Identify which cell holds the provided text, then report its [X, Y] central coordinate. 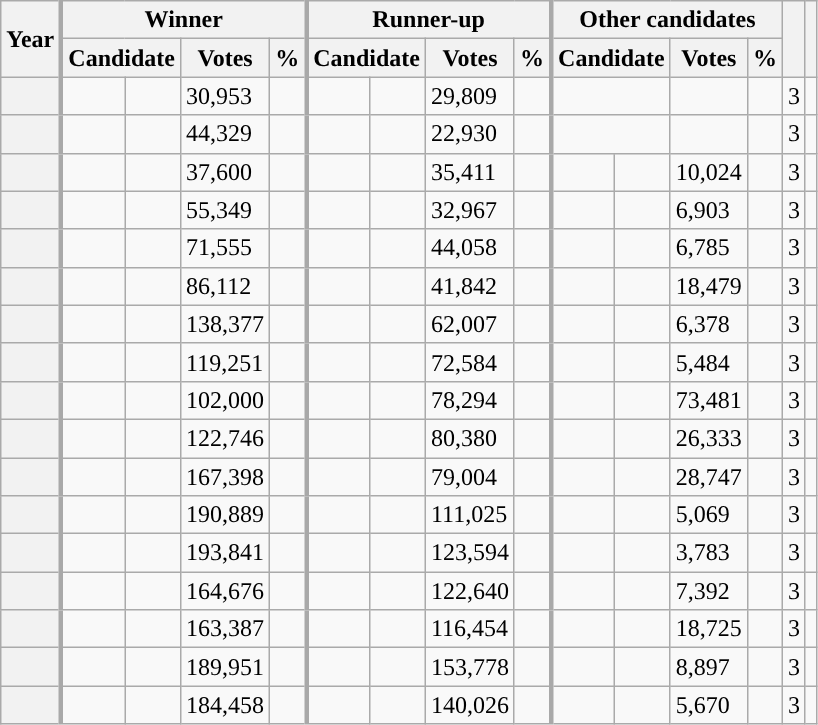
78,294 [470, 400]
22,930 [470, 134]
184,458 [226, 705]
55,349 [226, 210]
44,058 [470, 248]
10,024 [708, 172]
18,479 [708, 286]
167,398 [226, 477]
122,746 [226, 438]
153,778 [470, 667]
190,889 [226, 515]
116,454 [470, 629]
138,377 [226, 324]
6,903 [708, 210]
37,600 [226, 172]
5,069 [708, 515]
111,025 [470, 515]
122,640 [470, 591]
86,112 [226, 286]
Year [32, 39]
28,747 [708, 477]
163,387 [226, 629]
119,251 [226, 362]
3,783 [708, 553]
30,953 [226, 96]
6,785 [708, 248]
189,951 [226, 667]
5,670 [708, 705]
26,333 [708, 438]
164,676 [226, 591]
8,897 [708, 667]
29,809 [470, 96]
7,392 [708, 591]
6,378 [708, 324]
Winner [184, 20]
44,329 [226, 134]
35,411 [470, 172]
193,841 [226, 553]
5,484 [708, 362]
79,004 [470, 477]
Other candidates [666, 20]
62,007 [470, 324]
73,481 [708, 400]
72,584 [470, 362]
Runner-up [428, 20]
41,842 [470, 286]
102,000 [226, 400]
123,594 [470, 553]
71,555 [226, 248]
140,026 [470, 705]
32,967 [470, 210]
18,725 [708, 629]
80,380 [470, 438]
